For the text-containing cell, return its midpoint in (x, y) coordinate format. 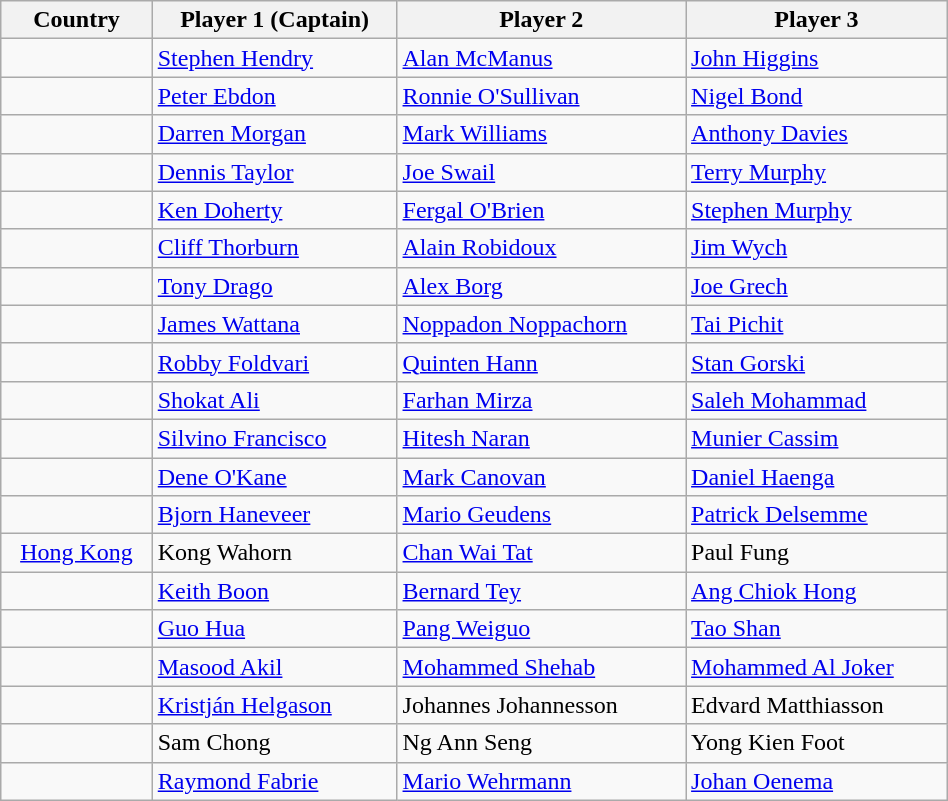
Dene O'Kane (274, 477)
Player 2 (542, 20)
Daniel Haenga (817, 477)
Yong Kien Foot (817, 743)
Robby Foldvari (274, 362)
Joe Swail (542, 172)
Patrick Delsemme (817, 515)
Munier Cassim (817, 438)
Dennis Taylor (274, 172)
Fergal O'Brien (542, 210)
Bernard Tey (542, 591)
Stephen Murphy (817, 210)
James Wattana (274, 324)
Alan McManus (542, 58)
Silvino Francisco (274, 438)
Player 3 (817, 20)
Mohammed Al Joker (817, 667)
Darren Morgan (274, 134)
Alex Borg (542, 286)
Chan Wai Tat (542, 553)
Hong Kong (76, 553)
Mark Williams (542, 134)
Pang Weiguo (542, 629)
Johan Oenema (817, 781)
Ang Chiok Hong (817, 591)
Tao Shan (817, 629)
Stan Gorski (817, 362)
Saleh Mohammad (817, 400)
Alain Robidoux (542, 248)
Edvard Matthiasson (817, 705)
Kong Wahorn (274, 553)
Guo Hua (274, 629)
John Higgins (817, 58)
Anthony Davies (817, 134)
Mario Wehrmann (542, 781)
Shokat Ali (274, 400)
Bjorn Haneveer (274, 515)
Keith Boon (274, 591)
Tai Pichit (817, 324)
Stephen Hendry (274, 58)
Jim Wych (817, 248)
Noppadon Noppachorn (542, 324)
Player 1 (Captain) (274, 20)
Country (76, 20)
Quinten Hann (542, 362)
Masood Akil (274, 667)
Ken Doherty (274, 210)
Cliff Thorburn (274, 248)
Joe Grech (817, 286)
Raymond Fabrie (274, 781)
Terry Murphy (817, 172)
Tony Drago (274, 286)
Nigel Bond (817, 96)
Ng Ann Seng (542, 743)
Mario Geudens (542, 515)
Farhan Mirza (542, 400)
Mohammed Shehab (542, 667)
Sam Chong (274, 743)
Mark Canovan (542, 477)
Hitesh Naran (542, 438)
Ronnie O'Sullivan (542, 96)
Peter Ebdon (274, 96)
Paul Fung (817, 553)
Kristján Helgason (274, 705)
Johannes Johannesson (542, 705)
